Capture the cell that displays the provided text and extract its (x, y) central coordinate. 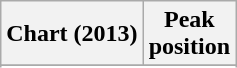
Peakposition (189, 34)
Chart (2013) (72, 34)
